Scan for the cell matching the given text and deliver its [x, y] coordinate at center. 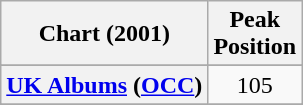
UK Albums (OCC) [104, 85]
Chart (2001) [104, 34]
105 [255, 85]
PeakPosition [255, 34]
